Detect which cell encompasses the target text, then output its (x, y) center coordinate. 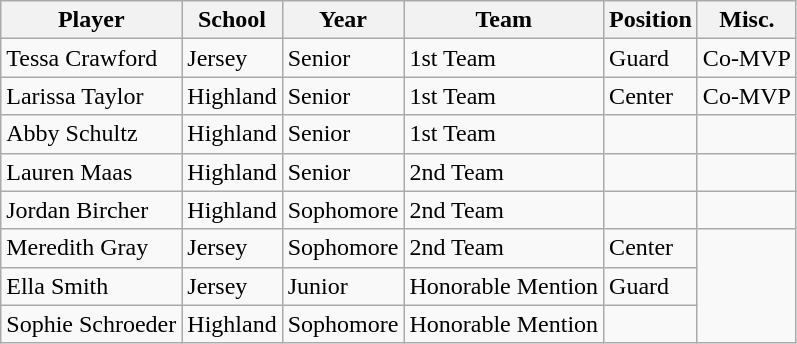
Team (504, 20)
School (232, 20)
Meredith Gray (92, 248)
Ella Smith (92, 286)
Junior (343, 286)
Sophie Schroeder (92, 324)
Player (92, 20)
Larissa Taylor (92, 96)
Position (651, 20)
Lauren Maas (92, 172)
Jordan Bircher (92, 210)
Misc. (746, 20)
Abby Schultz (92, 134)
Year (343, 20)
Tessa Crawford (92, 58)
